Determine the (x, y) coordinate at the center of the cell enclosing the given text.  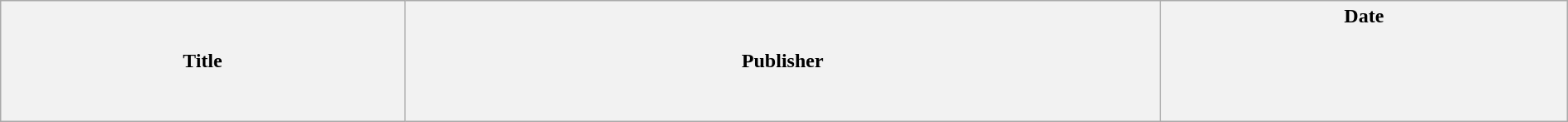
Publisher (782, 61)
Date (1364, 61)
Title (203, 61)
